Find where the given text appears and provide that cell's center as (X, Y) coordinate. 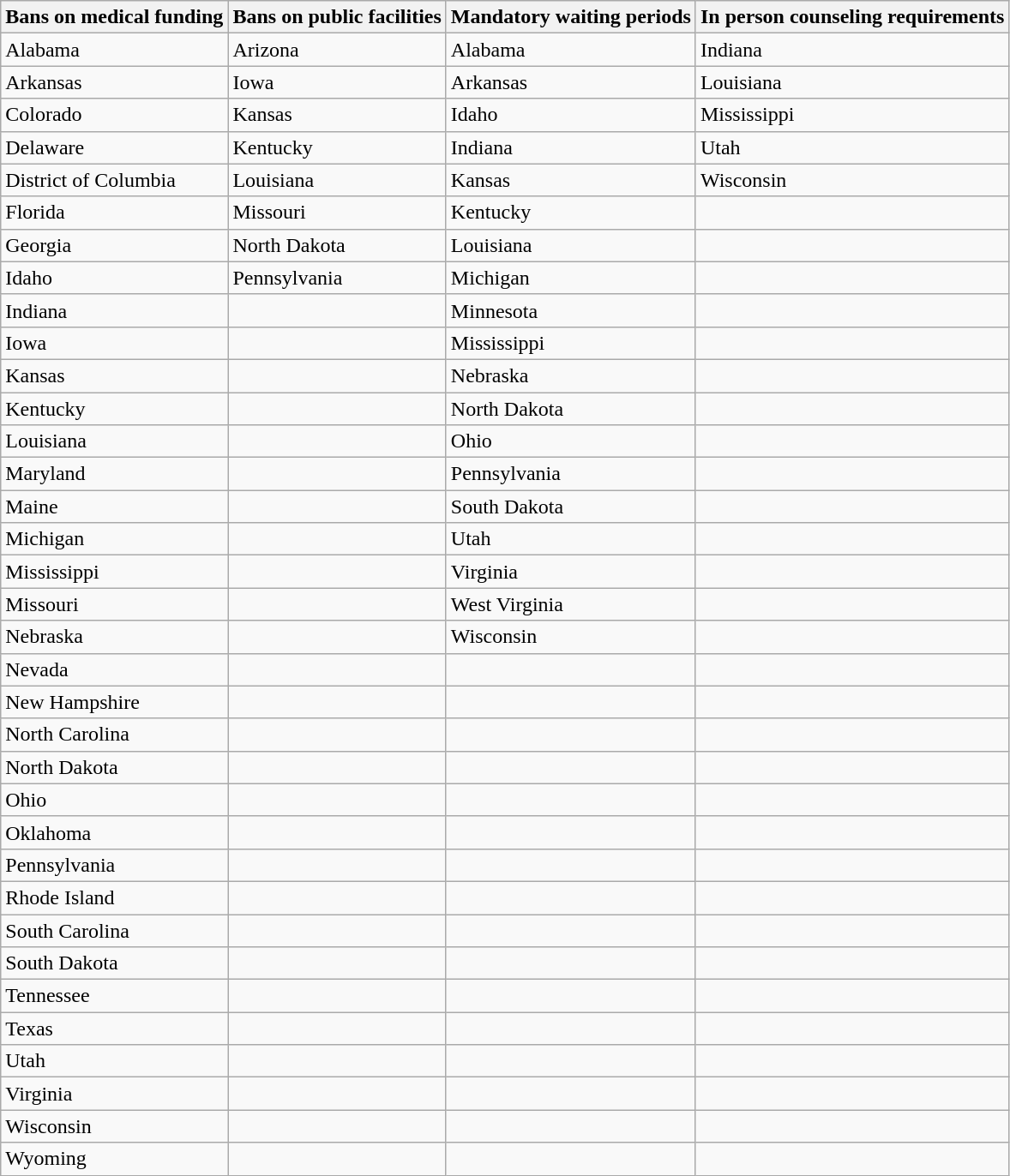
Minnesota (571, 310)
Rhode Island (115, 897)
Nevada (115, 669)
Mandatory waiting periods (571, 17)
Georgia (115, 245)
Texas (115, 1029)
District of Columbia (115, 180)
Oklahoma (115, 832)
North Carolina (115, 735)
Bans on public facilities (337, 17)
Wyoming (115, 1159)
Maryland (115, 474)
Delaware (115, 147)
In person counseling requirements (852, 17)
New Hampshire (115, 702)
Maine (115, 507)
Colorado (115, 115)
Florida (115, 213)
West Virginia (571, 604)
Bans on medical funding (115, 17)
Arizona (337, 50)
Tennessee (115, 996)
South Carolina (115, 930)
